Return the [X, Y] coordinate for the center point of the cell that contains the specified text.  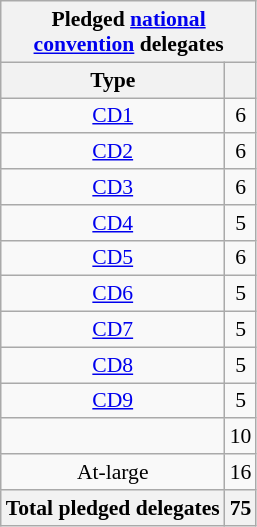
CD9 [113, 401]
CD6 [113, 294]
CD5 [113, 258]
CD2 [113, 152]
At-large [113, 472]
CD8 [113, 365]
75 [241, 508]
Total pledged delegates [113, 508]
Pledged nationalconvention delegates [129, 32]
10 [241, 437]
CD4 [113, 223]
CD1 [113, 116]
CD3 [113, 187]
Type [113, 80]
16 [241, 472]
CD7 [113, 330]
